Detect which cell encompasses the target text, then output its (X, Y) center coordinate. 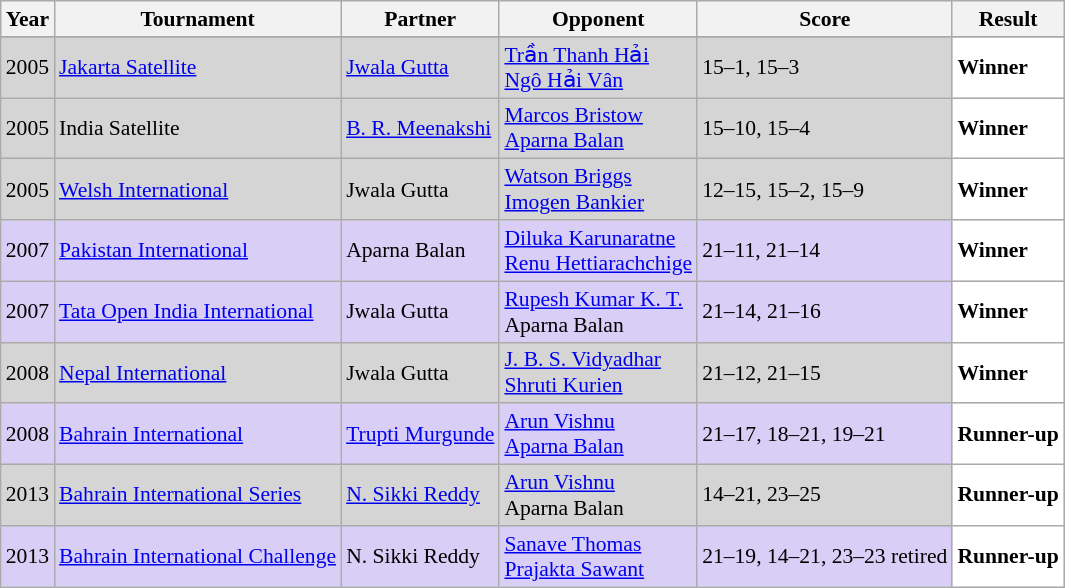
12–15, 15–2, 15–9 (824, 190)
Bahrain International Series (198, 496)
Tournament (198, 19)
Nepal International (198, 372)
21–17, 18–21, 19–21 (824, 434)
21–19, 14–21, 23–23 retired (824, 556)
Pakistan International (198, 250)
Result (1008, 19)
Sanave Thomas Prajakta Sawant (598, 556)
Diluka Karunaratne Renu Hettiarachchige (598, 250)
Partner (420, 19)
Aparna Balan (420, 250)
21–12, 21–15 (824, 372)
21–11, 21–14 (824, 250)
Jakarta Satellite (198, 68)
Tata Open India International (198, 312)
B. R. Meenakshi (420, 128)
Bahrain International (198, 434)
15–10, 15–4 (824, 128)
Trần Thanh Hải Ngô Hải Vân (598, 68)
Welsh International (198, 190)
Watson Briggs Imogen Bankier (598, 190)
15–1, 15–3 (824, 68)
Marcos Bristow Aparna Balan (598, 128)
Rupesh Kumar K. T. Aparna Balan (598, 312)
India Satellite (198, 128)
Year (28, 19)
Trupti Murgunde (420, 434)
Opponent (598, 19)
Bahrain International Challenge (198, 556)
14–21, 23–25 (824, 496)
Score (824, 19)
J. B. S. Vidyadhar Shruti Kurien (598, 372)
21–14, 21–16 (824, 312)
